Provide the (x, y) coordinate of the cell's center where the given text is located.  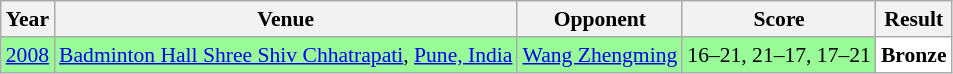
Opponent (600, 19)
Year (28, 19)
16–21, 21–17, 17–21 (779, 55)
Bronze (914, 55)
Wang Zhengming (600, 55)
Venue (286, 19)
Score (779, 19)
Result (914, 19)
Badminton Hall Shree Shiv Chhatrapati, Pune, India (286, 55)
2008 (28, 55)
